Provide the (x, y) coordinate of the cell's center where the given text is located.  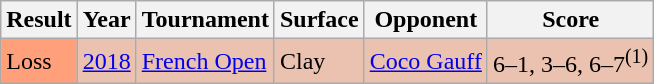
Score (570, 20)
Year (106, 20)
Opponent (426, 20)
6–1, 3–6, 6–7(1) (570, 62)
Result (39, 20)
Surface (319, 20)
Tournament (205, 20)
2018 (106, 62)
Coco Gauff (426, 62)
Clay (319, 62)
Loss (39, 62)
French Open (205, 62)
